For the text-containing cell, return its midpoint in (X, Y) coordinate format. 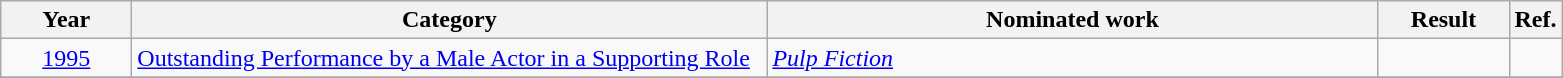
Outstanding Performance by a Male Actor in a Supporting Role (450, 58)
1995 (66, 58)
Nominated work (1072, 20)
Year (66, 20)
Result (1444, 20)
Category (450, 20)
Ref. (1536, 20)
Pulp Fiction (1072, 58)
